Scan for the cell matching the given text and deliver its (X, Y) coordinate at center. 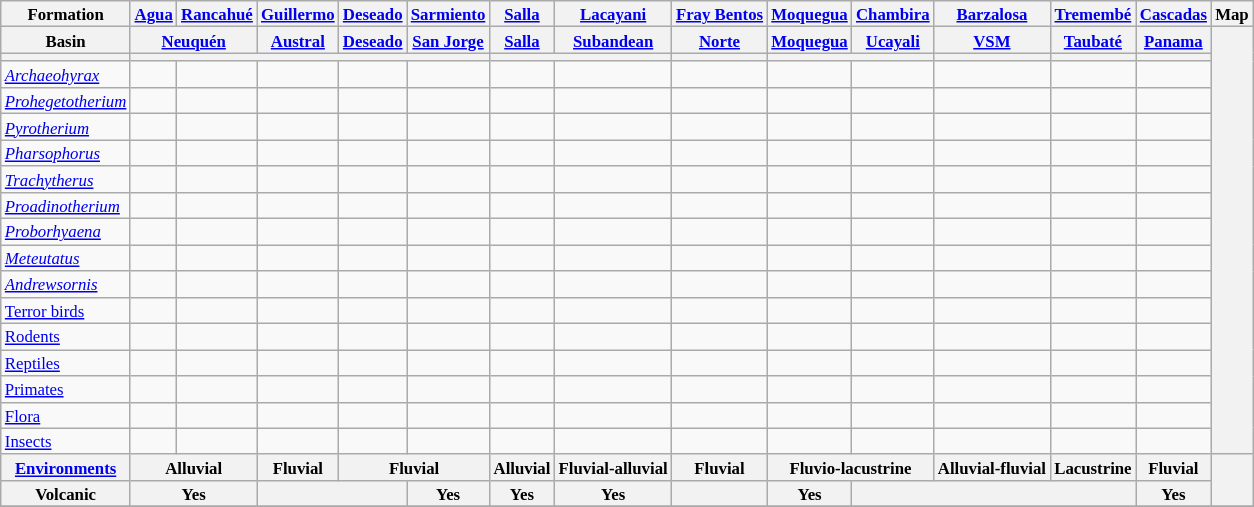
Tremembé (1093, 14)
Meteutatus (66, 258)
Terror birds (66, 310)
Sarmiento (448, 14)
Neuquén (193, 40)
Pharsophorus (66, 153)
Archaeohyrax (66, 75)
Formation (66, 14)
Agua (153, 14)
Alluvial-fluvial (992, 468)
Rodents (66, 337)
Proborhyaena (66, 232)
Ucayali (893, 40)
Norte (720, 40)
Proadinotherium (66, 206)
Trachytherus (66, 179)
Taubaté (1093, 40)
Guillermo (298, 14)
Panama (1174, 40)
Chambira (893, 14)
Insects (66, 441)
Pyrotherium (66, 127)
VSM (992, 40)
San Jorge (448, 40)
Barzalosa (992, 14)
Basin (66, 40)
Rancahué (217, 14)
Fray Bentos (720, 14)
Reptiles (66, 363)
Andrewsornis (66, 284)
Environments (66, 468)
Primates (66, 389)
Fluvio-lacustrine (850, 468)
Cascadas (1174, 14)
Volcanic (66, 494)
Fluvial-alluvial (614, 468)
Prohegetotherium (66, 101)
Austral (298, 40)
Map (1232, 14)
Lacayani (614, 14)
Subandean (614, 40)
Lacustrine (1093, 468)
Flora (66, 415)
